Provide the (x, y) coordinate of the cell's center where the given text is located.  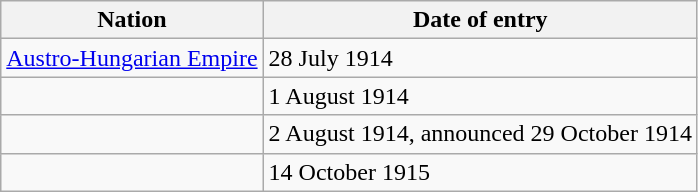
1 August 1914 (480, 96)
2 August 1914, announced 29 October 1914 (480, 134)
Austro-Hungarian Empire (132, 58)
28 July 1914 (480, 58)
14 October 1915 (480, 172)
Nation (132, 20)
Date of entry (480, 20)
